Search for the cell housing the specified text and yield its (x, y) center coordinate. 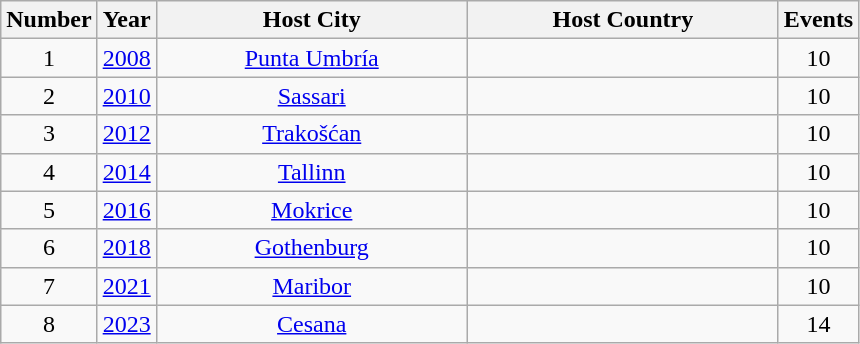
1 (49, 58)
2012 (126, 134)
Mokrice (312, 210)
2 (49, 96)
Number (49, 20)
6 (49, 248)
5 (49, 210)
2021 (126, 286)
2014 (126, 172)
2023 (126, 324)
2018 (126, 248)
Cesana (312, 324)
2016 (126, 210)
Host Country (622, 20)
Punta Umbría (312, 58)
7 (49, 286)
2008 (126, 58)
3 (49, 134)
4 (49, 172)
Host City (312, 20)
Sassari (312, 96)
8 (49, 324)
2010 (126, 96)
Maribor (312, 286)
14 (818, 324)
Year (126, 20)
Gothenburg (312, 248)
Trakošćan (312, 134)
Events (818, 20)
Tallinn (312, 172)
